Return [x, y] of the center of cell containing provided text 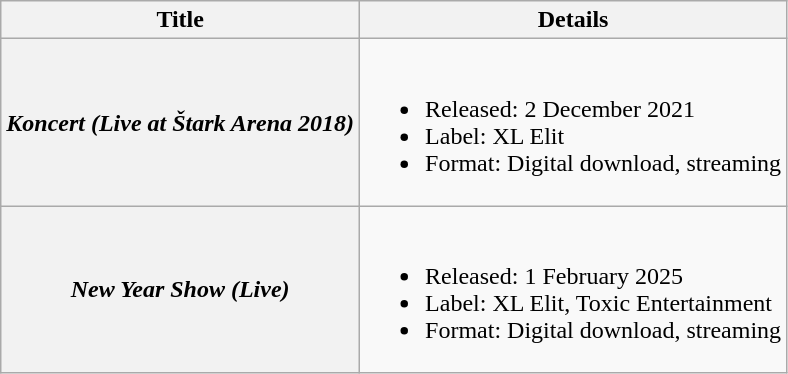
New Year Show (Live) [180, 290]
Released: 2 December 2021Label: XL ElitFormat: Digital download, streaming [574, 122]
Title [180, 20]
Details [574, 20]
Released: 1 February 2025Label: XL Elit, Toxic EntertainmentFormat: Digital download, streaming [574, 290]
Koncert (Live at Štark Arena 2018) [180, 122]
